Return the (X, Y) coordinate for the center point of the cell that contains the specified text.  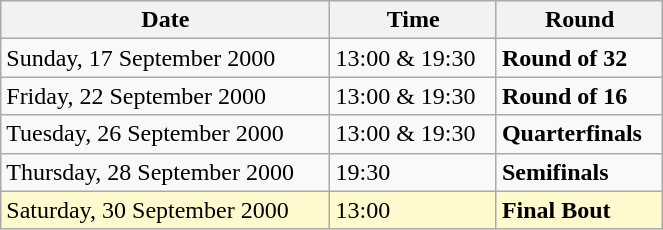
Time (413, 20)
Final Bout (579, 210)
Thursday, 28 September 2000 (166, 172)
Saturday, 30 September 2000 (166, 210)
Sunday, 17 September 2000 (166, 58)
Date (166, 20)
Friday, 22 September 2000 (166, 96)
19:30 (413, 172)
Round of 16 (579, 96)
Round (579, 20)
Semifinals (579, 172)
Quarterfinals (579, 134)
13:00 (413, 210)
Tuesday, 26 September 2000 (166, 134)
Round of 32 (579, 58)
